Find where the given text appears and provide that cell's center as [X, Y] coordinate. 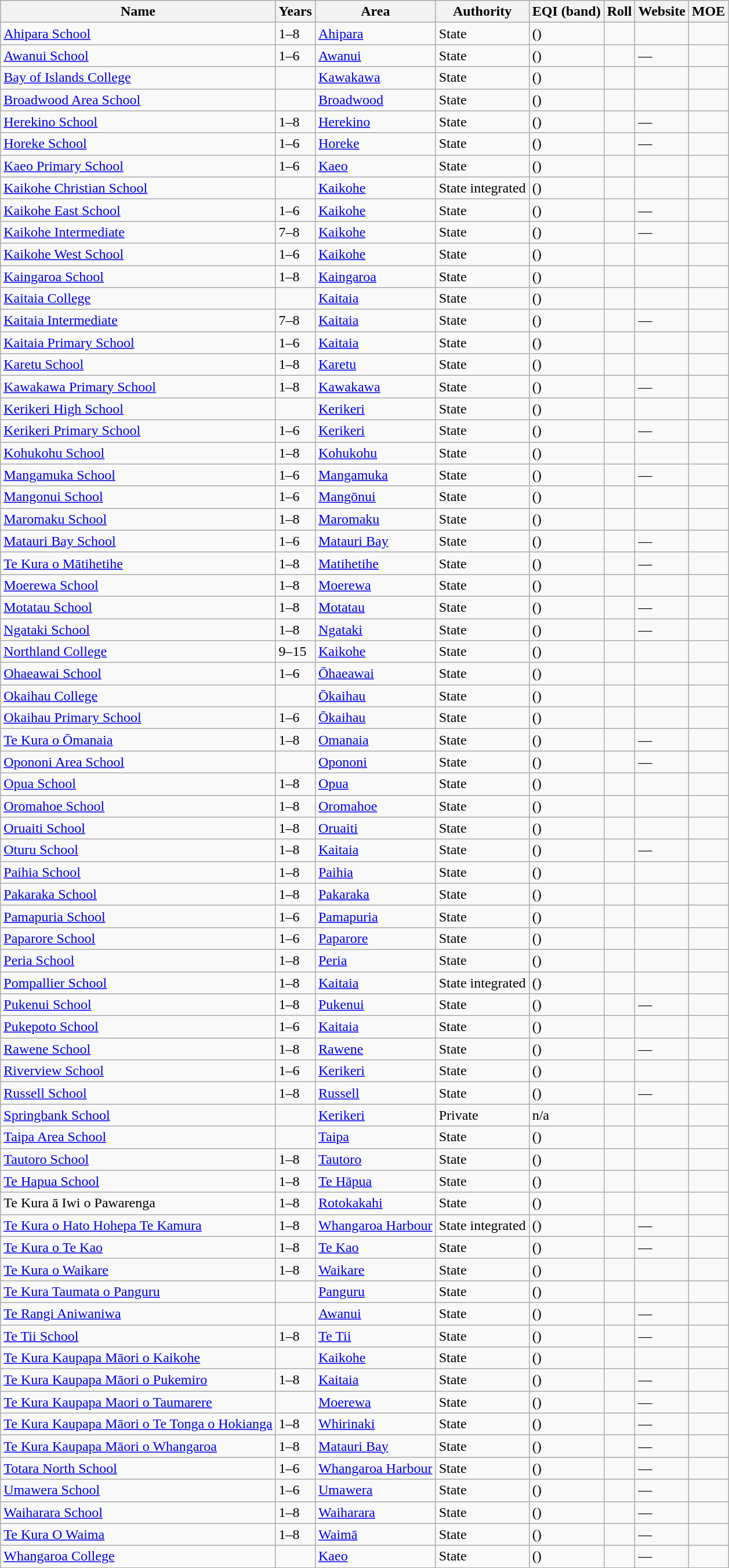
Paparore School [138, 938]
Motatau [375, 607]
Mangonui School [138, 497]
Ohaeawai School [138, 674]
Matauri Bay School [138, 541]
Te Kura o Ōmanaia [138, 740]
Kaingaroa [375, 277]
Tautoro [375, 1159]
Paihia [375, 872]
Northland College [138, 652]
Te Tii [375, 1335]
Kohukohu School [138, 453]
Kaitaia Intermediate [138, 321]
Herekino [375, 122]
Kaeo Primary School [138, 166]
Whangaroa College [138, 1556]
Te Hapua School [138, 1181]
Bay of Islands College [138, 78]
Te Kura o Hato Hohepa Te Kamura [138, 1225]
Okaihau College [138, 696]
Peria [375, 960]
Te Kao [375, 1247]
Pakaraka [375, 894]
Te Tii School [138, 1335]
Pukenui School [138, 1005]
Motatau School [138, 607]
Riverview School [138, 1071]
Area [375, 12]
Maromaku [375, 519]
Tautoro School [138, 1159]
Te Kura o Mātihetihe [138, 563]
Pakaraka School [138, 894]
Kaitaia College [138, 299]
Mangamuka [375, 475]
Opua [375, 784]
Awanui School [138, 56]
n/a [566, 1115]
Broadwood [375, 100]
Russell [375, 1093]
Te Kura O Waima [138, 1534]
Years [295, 12]
Kaikohe Intermediate [138, 232]
Ngataki [375, 629]
Rotokakahi [375, 1203]
Paparore [375, 938]
Kerikeri High School [138, 409]
EQI (band) [566, 12]
9–15 [295, 652]
Oruaiti [375, 828]
Te Hāpua [375, 1181]
Mangamuka School [138, 475]
Oturu School [138, 850]
Springbank School [138, 1115]
Kaitaia Primary School [138, 343]
Kerikeri Primary School [138, 431]
Herekino School [138, 122]
Rawene School [138, 1049]
Broadwood Area School [138, 100]
Taipa Area School [138, 1137]
Pompallier School [138, 983]
Umawera School [138, 1490]
Pamapuria School [138, 916]
Ōhaeawai [375, 674]
Waimā [375, 1534]
Te Kura Kaupapa Māori o Te Tonga o Hokianga [138, 1424]
Website [662, 12]
MOE [708, 12]
Kohukohu [375, 453]
Oruaiti School [138, 828]
Kaikohe Christian School [138, 188]
Kaingaroa School [138, 277]
Ahipara [375, 34]
Taipa [375, 1137]
Kaikohe West School [138, 254]
Ahipara School [138, 34]
Te Kura Kaupapa Māori o Pukemiro [138, 1380]
Private [483, 1115]
Paihia School [138, 872]
Peria School [138, 960]
Kawakawa Primary School [138, 387]
Whirinaki [375, 1424]
Te Kura Taumata o Panguru [138, 1291]
Russell School [138, 1093]
Rawene [375, 1049]
Ngataki School [138, 629]
Panguru [375, 1291]
Karetu [375, 365]
Te Kura o Te Kao [138, 1247]
Maromaku School [138, 519]
Roll [619, 12]
Te Kura ā Iwi o Pawarenga [138, 1203]
Waiharara [375, 1512]
Pukenui [375, 1005]
Horeke School [138, 144]
Pukepoto School [138, 1027]
Mangōnui [375, 497]
Te Kura Kaupapa Maori o Taumarere [138, 1402]
Waikare [375, 1269]
Te Rangi Aniwaniwa [138, 1313]
Karetu School [138, 365]
Opononi [375, 762]
Opononi Area School [138, 762]
Oromahoe School [138, 806]
Waiharara School [138, 1512]
Oromahoe [375, 806]
Totara North School [138, 1468]
Omanaia [375, 740]
Name [138, 12]
Pamapuria [375, 916]
Opua School [138, 784]
Te Kura o Waikare [138, 1269]
Kaikohe East School [138, 210]
Moerewa School [138, 585]
Umawera [375, 1490]
Te Kura Kaupapa Māori o Whangaroa [138, 1446]
Okaihau Primary School [138, 718]
Matihetihe [375, 563]
Te Kura Kaupapa Māori o Kaikohe [138, 1358]
Authority [483, 12]
Horeke [375, 144]
